Capture the cell that displays the provided text and extract its [x, y] central coordinate. 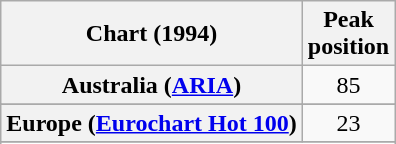
Europe (Eurochart Hot 100) [152, 123]
85 [348, 85]
Peakposition [348, 34]
Chart (1994) [152, 34]
Australia (ARIA) [152, 85]
23 [348, 123]
